From the cell containing the given text, extract its center point as [X, Y] coordinate. 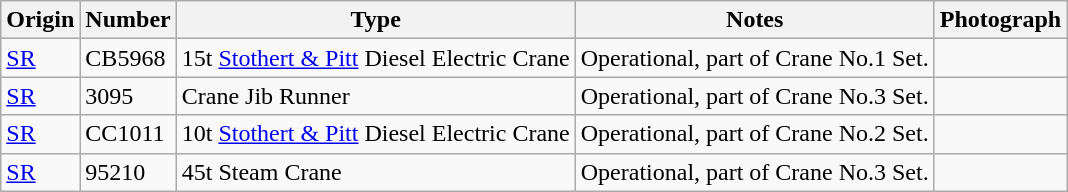
Operational, part of Crane No.1 Set. [754, 58]
3095 [128, 96]
Photograph [1000, 20]
95210 [128, 172]
CB5968 [128, 58]
Number [128, 20]
Origin [40, 20]
10t Stothert & Pitt Diesel Electric Crane [376, 134]
Notes [754, 20]
Type [376, 20]
Crane Jib Runner [376, 96]
CC1011 [128, 134]
Operational, part of Crane No.2 Set. [754, 134]
15t Stothert & Pitt Diesel Electric Crane [376, 58]
45t Steam Crane [376, 172]
